Return (x, y) of the center of cell containing provided text 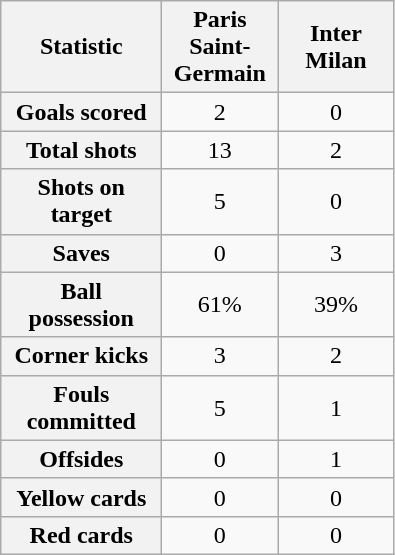
Fouls committed (82, 408)
Statistic (82, 47)
61% (220, 304)
13 (220, 150)
39% (336, 304)
Shots on target (82, 202)
Ball possession (82, 304)
Goals scored (82, 112)
Total shots (82, 150)
Paris Saint-Germain (220, 47)
Yellow cards (82, 497)
Inter Milan (336, 47)
Offsides (82, 459)
Saves (82, 253)
Red cards (82, 535)
Corner kicks (82, 356)
